Find where the given text appears and provide that cell's center as (x, y) coordinate. 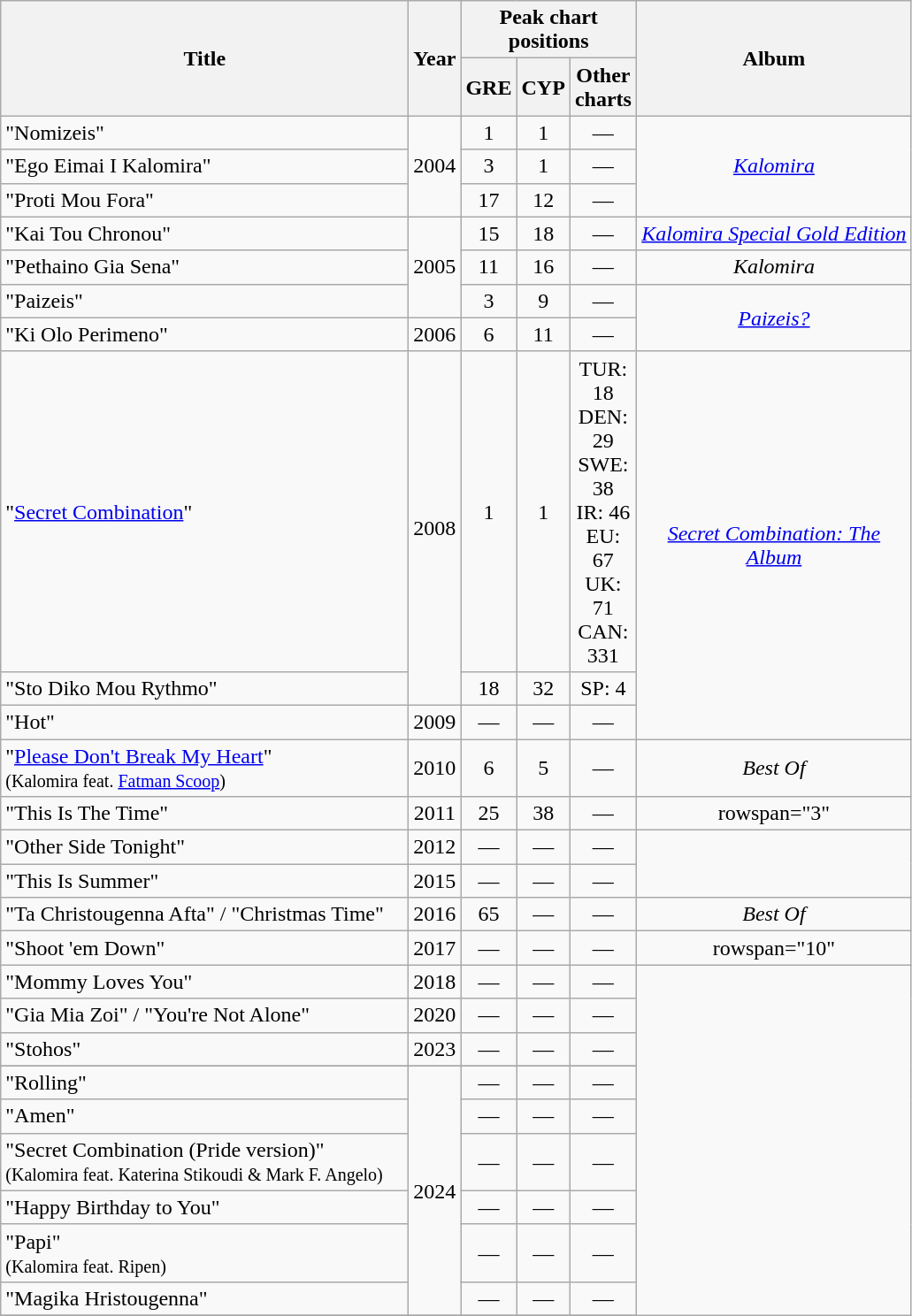
Year (435, 58)
"Magika Hristougenna" (205, 1298)
Title (205, 58)
"This Is Summer" (205, 881)
15 (488, 233)
"Happy Birthday to You" (205, 1207)
2020 (435, 1015)
Secret Combination: The Album (773, 545)
2018 (435, 982)
rowspan="3" (773, 814)
9 (543, 301)
Paizeis? (773, 318)
"Nomizeis" (205, 133)
"Other Side Tonight" (205, 847)
2011 (435, 814)
2004 (435, 166)
Peak chart positions (548, 30)
"Secret Combination" (205, 511)
"Hot" (205, 722)
2015 (435, 881)
SP: 4 (603, 688)
32 (543, 688)
"Secret Combination (Pride version)"(Kalomira feat. Katerina Stikoudi & Mark F. Angelo) (205, 1162)
17 (488, 200)
"Shoot 'em Down" (205, 948)
12 (543, 200)
Kalomira Special Gold Edition (773, 233)
GRE (488, 87)
"Ta Christougenna Afta" / "Christmas Time" (205, 914)
TUR: 18 DEN: 29 SWE: 38 IR: 46 EU: 67 UK: 71 CAN: 331 (603, 511)
"Please Don't Break My Heart"(Kalomira feat. Fatman Scoop) (205, 768)
2008 (435, 528)
"Paizeis" (205, 301)
2016 (435, 914)
"Kai Tou Chronou" (205, 233)
5 (543, 768)
2010 (435, 768)
2017 (435, 948)
"Gia Mia Zoi" / "You're Not Alone" (205, 1015)
2024 (435, 1190)
"Amen" (205, 1116)
CYP (543, 87)
65 (488, 914)
"This Is The Time" (205, 814)
"Mommy Loves You" (205, 982)
2023 (435, 1049)
rowspan="10" (773, 948)
"Sto Diko Mou Rythmo" (205, 688)
"Ego Eimai I Kalomira" (205, 166)
Other charts (603, 87)
"Ki Olo Perimeno" (205, 334)
"Pethaino Gia Sena" (205, 267)
"Papi"(Kalomira feat. Ripen) (205, 1252)
2012 (435, 847)
Album (773, 58)
2009 (435, 722)
"Stohos" (205, 1049)
16 (543, 267)
2005 (435, 267)
38 (543, 814)
2006 (435, 334)
"Rolling" (205, 1083)
"Proti Mou Fora" (205, 200)
25 (488, 814)
